Identify which cell holds the provided text, then report its [X, Y] central coordinate. 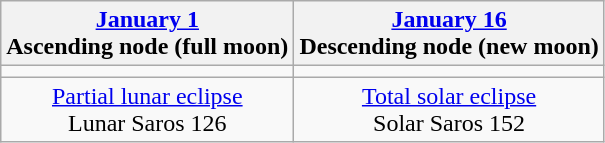
January 16Descending node (new moon) [449, 34]
January 1Ascending node (full moon) [148, 34]
Partial lunar eclipseLunar Saros 126 [148, 110]
Total solar eclipseSolar Saros 152 [449, 110]
